Provide the [x, y] coordinate of the cell's center where the given text is located.  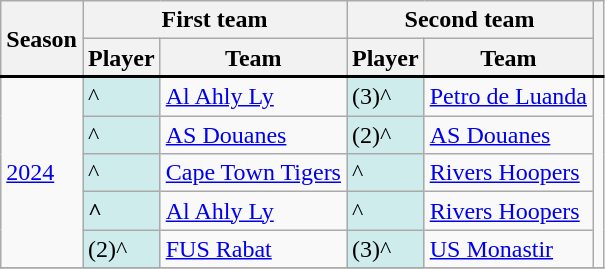
Season [42, 39]
Petro de Luanda [508, 96]
2024 [42, 172]
FUS Rabat [253, 249]
Second team [469, 20]
First team [214, 20]
US Monastir [508, 249]
Cape Town Tigers [253, 173]
